Locate the cell with the specified text and output its (X, Y) center coordinate. 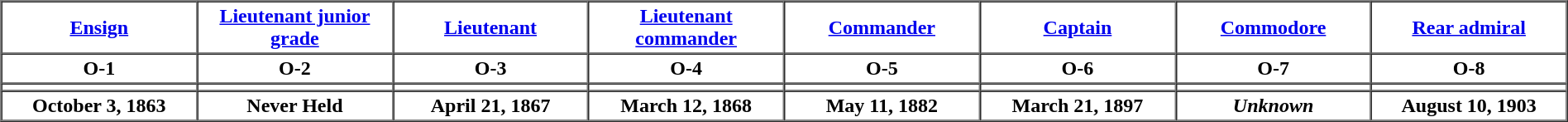
Commander (882, 28)
August 10, 1903 (1469, 106)
Lieutenant junior grade (294, 28)
Unknown (1274, 106)
Captain (1078, 28)
Ensign (99, 28)
Commodore (1274, 28)
O-6 (1078, 68)
Lieutenant (491, 28)
O-3 (491, 68)
O-8 (1469, 68)
March 12, 1868 (686, 106)
March 21, 1897 (1078, 106)
O-7 (1274, 68)
April 21, 1867 (491, 106)
Never Held (294, 106)
O-1 (99, 68)
October 3, 1863 (99, 106)
Rear admiral (1469, 28)
May 11, 1882 (882, 106)
O-2 (294, 68)
Lieutenant commander (686, 28)
O-5 (882, 68)
O-4 (686, 68)
